Return the [x, y] coordinate for the center point of the cell that contains the specified text.  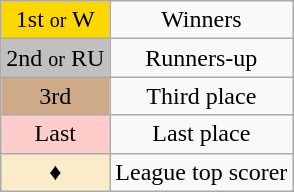
Third place [202, 96]
1st or W [56, 20]
Runners-up [202, 58]
2nd or RU [56, 58]
♦ [56, 172]
3rd [56, 96]
Winners [202, 20]
Last [56, 134]
Last place [202, 134]
League top scorer [202, 172]
